Pinpoint the cell where the given text exists, returning its (x, y) midpoint coordinate. 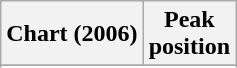
Chart (2006) (72, 34)
Peakposition (189, 34)
